Search for the cell housing the specified text and yield its [X, Y] center coordinate. 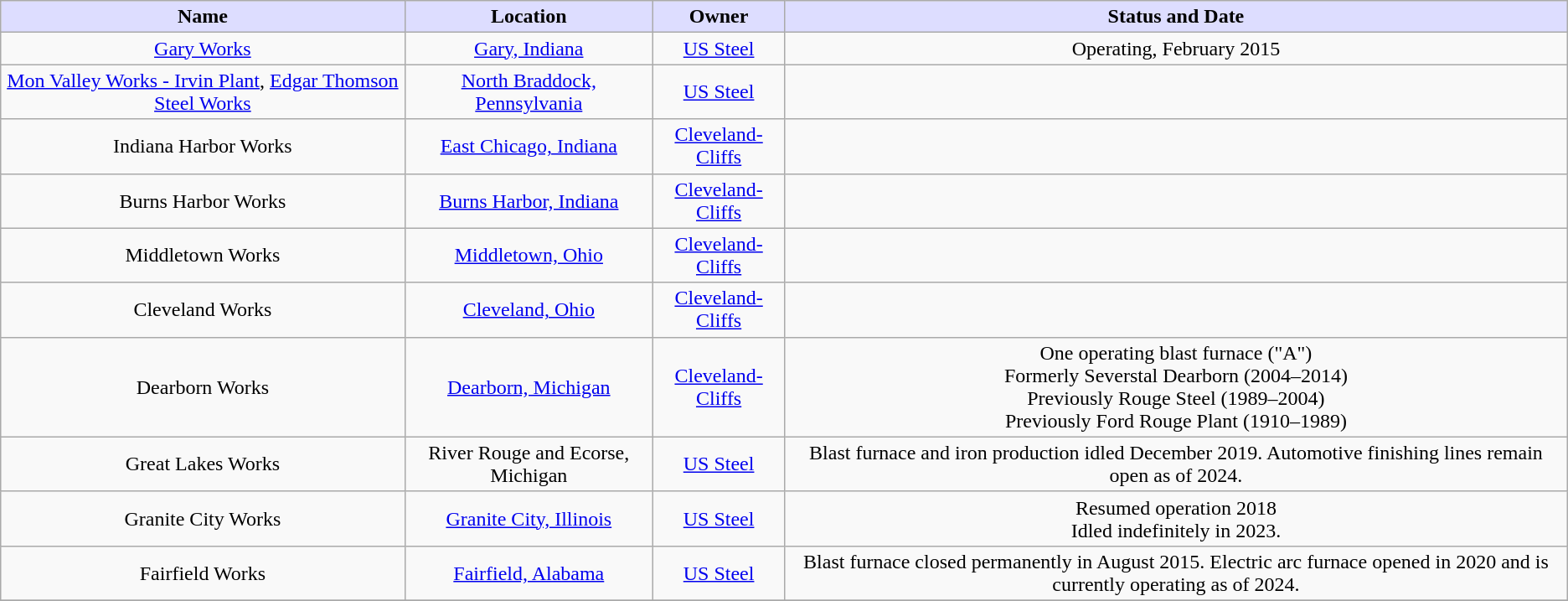
Burns Harbor Works [203, 201]
Dearborn Works [203, 387]
Dearborn, Michigan [529, 387]
River Rouge and Ecorse, Michigan [529, 464]
Middletown, Ohio [529, 255]
Fairfield, Alabama [529, 573]
Mon Valley Works - Irvin Plant, Edgar Thomson Steel Works [203, 92]
North Braddock, Pennsylvania [529, 92]
Blast furnace closed permanently in August 2015. Electric arc furnace opened in 2020 and is currently operating as of 2024. [1176, 573]
One operating blast furnace ("A")Formerly Severstal Dearborn (2004–2014)Previously Rouge Steel (1989–2004)Previously Ford Rouge Plant (1910–1989) [1176, 387]
Owner [719, 17]
Great Lakes Works [203, 464]
Blast furnace and iron production idled December 2019. Automotive finishing lines remain open as of 2024. [1176, 464]
Cleveland Works [203, 310]
Middletown Works [203, 255]
Name [203, 17]
Granite City, Illinois [529, 518]
Burns Harbor, Indiana [529, 201]
East Chicago, Indiana [529, 146]
Fairfield Works [203, 573]
Indiana Harbor Works [203, 146]
Cleveland, Ohio [529, 310]
Location [529, 17]
Gary, Indiana [529, 49]
Operating, February 2015 [1176, 49]
Resumed operation 2018 Idled indefinitely in 2023. [1176, 518]
Granite City Works [203, 518]
Gary Works [203, 49]
Status and Date [1176, 17]
